For the text-containing cell, return its midpoint in [X, Y] coordinate format. 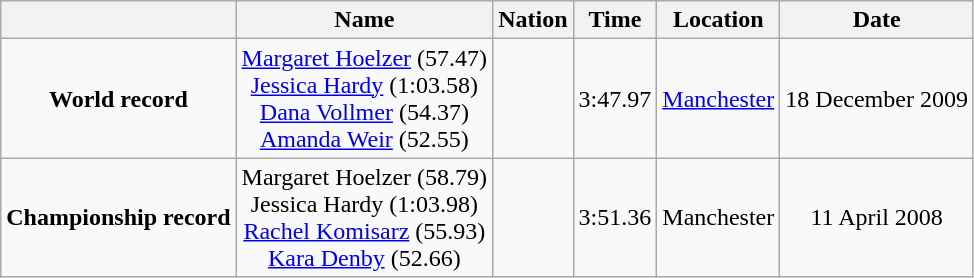
3:51.36 [615, 218]
Margaret Hoelzer (58.79)Jessica Hardy (1:03.98)Rachel Komisarz (55.93)Kara Denby (52.66) [364, 218]
Date [877, 20]
Location [718, 20]
Name [364, 20]
World record [118, 98]
11 April 2008 [877, 218]
Championship record [118, 218]
Nation [533, 20]
Margaret Hoelzer (57.47)Jessica Hardy (1:03.58)Dana Vollmer (54.37)Amanda Weir (52.55) [364, 98]
Time [615, 20]
3:47.97 [615, 98]
18 December 2009 [877, 98]
